Scan for the cell matching the given text and deliver its (x, y) coordinate at center. 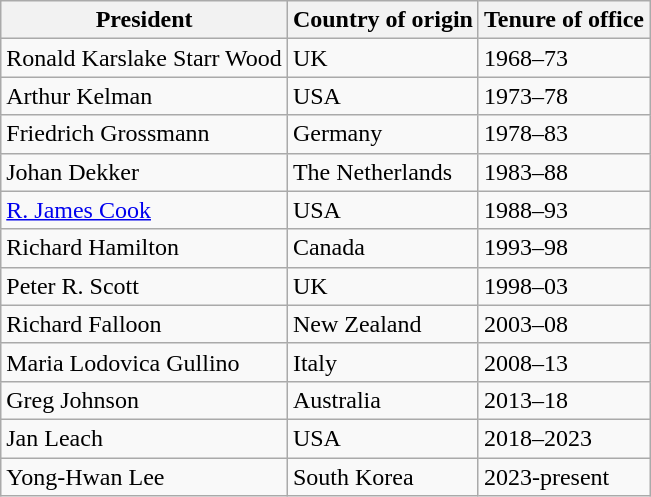
Richard Falloon (144, 324)
1983–88 (564, 172)
Ronald Karslake Starr Wood (144, 58)
Jan Leach (144, 438)
Greg Johnson (144, 400)
1988–93 (564, 210)
Tenure of office (564, 20)
2023-present (564, 477)
1978–83 (564, 134)
Country of origin (382, 20)
Maria Lodovica Gullino (144, 362)
Arthur Kelman (144, 96)
2008–13 (564, 362)
1973–78 (564, 96)
Johan Dekker (144, 172)
New Zealand (382, 324)
1998–03 (564, 286)
Germany (382, 134)
Canada (382, 248)
2013–18 (564, 400)
Friedrich Grossmann (144, 134)
Peter R. Scott (144, 286)
2018–2023 (564, 438)
Richard Hamilton (144, 248)
President (144, 20)
R. James Cook (144, 210)
1993–98 (564, 248)
1968–73 (564, 58)
The Netherlands (382, 172)
Italy (382, 362)
South Korea (382, 477)
2003–08 (564, 324)
Australia (382, 400)
Yong-Hwan Lee (144, 477)
